Return (x, y) of the center of cell containing provided text 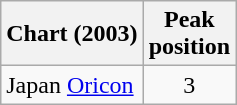
Chart (2003) (72, 34)
Japan Oricon (72, 85)
Peakposition (189, 34)
3 (189, 85)
